Scan for the cell matching the given text and deliver its [X, Y] coordinate at center. 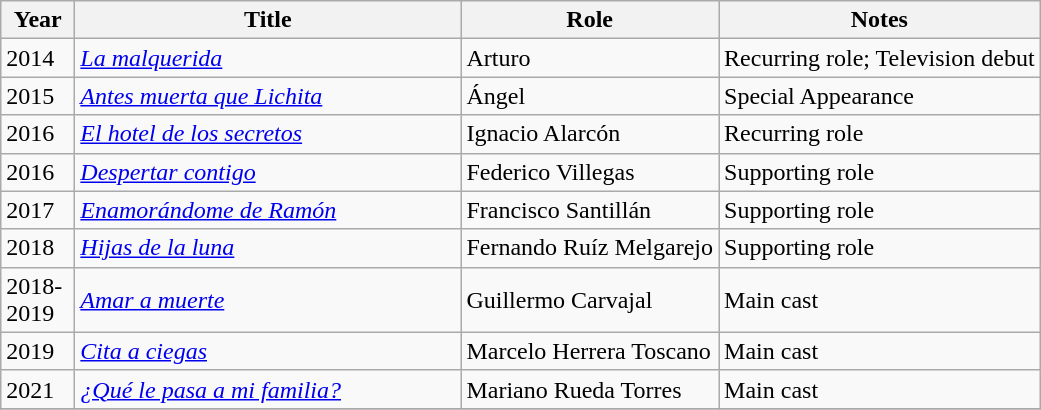
Arturo [590, 58]
Federico Villegas [590, 172]
Year [38, 20]
Ángel [590, 96]
Title [268, 20]
Fernando Ruíz Melgarejo [590, 248]
Recurring role; Television debut [880, 58]
2018-2019 [38, 300]
La malquerida [268, 58]
Recurring role [880, 134]
El hotel de los secretos [268, 134]
2019 [38, 351]
Notes [880, 20]
Special Appearance [880, 96]
Francisco Santillán [590, 210]
2014 [38, 58]
Guillermo Carvajal [590, 300]
Despertar contigo [268, 172]
Marcelo Herrera Toscano [590, 351]
2015 [38, 96]
¿Qué le pasa a mi familia? [268, 389]
Mariano Rueda Torres [590, 389]
2018 [38, 248]
Antes muerta que Lichita [268, 96]
Ignacio Alarcón [590, 134]
2017 [38, 210]
Cita a ciegas [268, 351]
Role [590, 20]
Hijas de la luna [268, 248]
2021 [38, 389]
Amar a muerte [268, 300]
Enamorándome de Ramón [268, 210]
